For the text-containing cell, return its midpoint in (x, y) coordinate format. 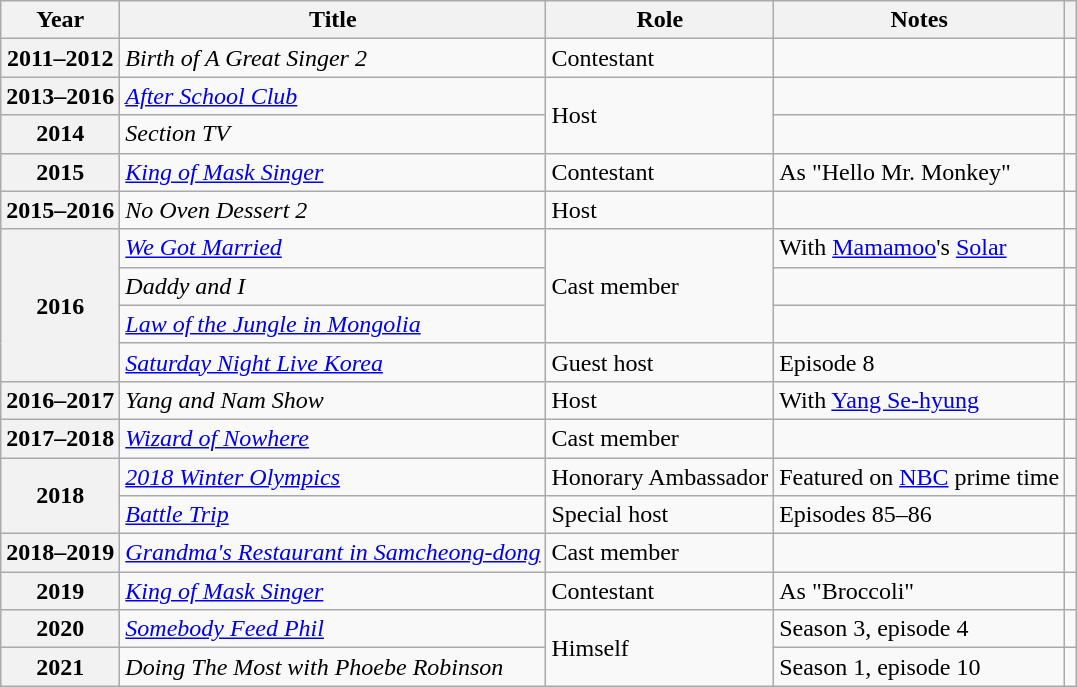
2016–2017 (60, 400)
2014 (60, 134)
Notes (920, 20)
2016 (60, 305)
Saturday Night Live Korea (333, 362)
2013–2016 (60, 96)
Season 3, episode 4 (920, 629)
Year (60, 20)
As "Hello Mr. Monkey" (920, 172)
2017–2018 (60, 438)
Doing The Most with Phoebe Robinson (333, 667)
Somebody Feed Phil (333, 629)
Featured on NBC prime time (920, 477)
Episode 8 (920, 362)
Birth of A Great Singer 2 (333, 58)
Yang and Nam Show (333, 400)
2018–2019 (60, 553)
Episodes 85–86 (920, 515)
Battle Trip (333, 515)
We Got Married (333, 248)
After School Club (333, 96)
Role (660, 20)
Grandma's Restaurant in Samcheong-dong (333, 553)
Title (333, 20)
Law of the Jungle in Mongolia (333, 324)
With Mamamoo's Solar (920, 248)
Section TV (333, 134)
Guest host (660, 362)
2021 (60, 667)
Honorary Ambassador (660, 477)
Wizard of Nowhere (333, 438)
2015–2016 (60, 210)
With Yang Se-hyung (920, 400)
Himself (660, 648)
2018 (60, 496)
2018 Winter Olympics (333, 477)
Daddy and I (333, 286)
As "Broccoli" (920, 591)
2019 (60, 591)
Season 1, episode 10 (920, 667)
No Oven Dessert 2 (333, 210)
2020 (60, 629)
2011–2012 (60, 58)
2015 (60, 172)
Special host (660, 515)
